From the cell containing the given text, extract its center point as [x, y] coordinate. 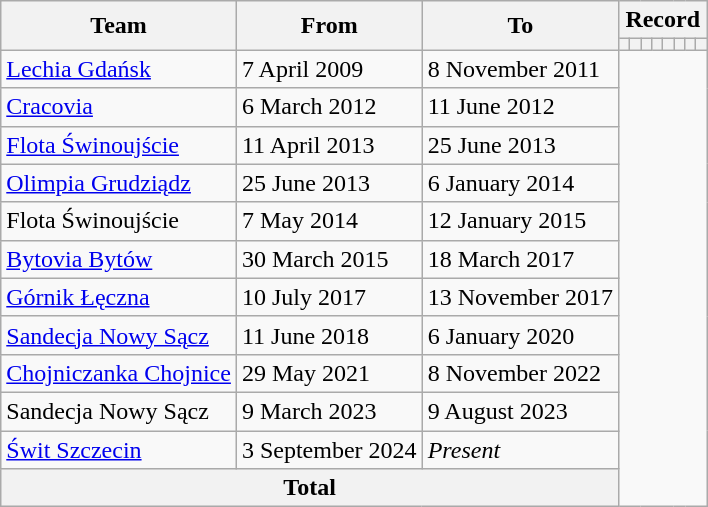
12 January 2015 [520, 221]
7 April 2009 [329, 69]
From [329, 26]
Present [520, 449]
Team [119, 26]
6 March 2012 [329, 107]
3 September 2024 [329, 449]
11 June 2018 [329, 335]
13 November 2017 [520, 297]
10 July 2017 [329, 297]
18 March 2017 [520, 259]
6 January 2014 [520, 183]
Świt Szczecin [119, 449]
Olimpia Grudziądz [119, 183]
8 November 2011 [520, 69]
9 March 2023 [329, 411]
11 June 2012 [520, 107]
Lechia Gdańsk [119, 69]
Bytovia Bytów [119, 259]
29 May 2021 [329, 373]
Total [310, 488]
Górnik Łęczna [119, 297]
7 May 2014 [329, 221]
9 August 2023 [520, 411]
To [520, 26]
Chojniczanka Chojnice [119, 373]
11 April 2013 [329, 145]
8 November 2022 [520, 373]
Record [662, 20]
30 March 2015 [329, 259]
6 January 2020 [520, 335]
Cracovia [119, 107]
